Capture the cell that displays the provided text and extract its (x, y) central coordinate. 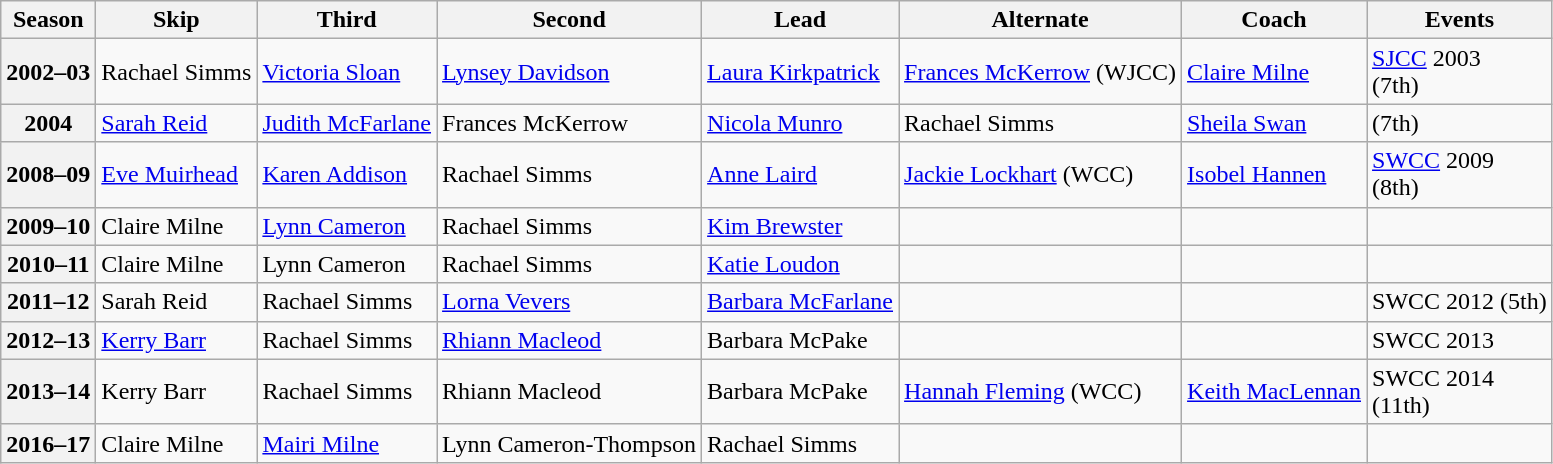
Skip (176, 20)
2009–10 (48, 226)
Coach (1274, 20)
SWCC 2012 (5th) (1460, 302)
Frances McKerrow (570, 123)
2016–17 (48, 443)
SWCC 2014 (11th) (1460, 392)
SWCC 2013 (1460, 340)
Judith McFarlane (347, 123)
Second (570, 20)
Victoria Sloan (347, 72)
Mairi Milne (347, 443)
Eve Muirhead (176, 174)
Events (1460, 20)
Isobel Hannen (1274, 174)
SWCC 2009 (8th) (1460, 174)
Sheila Swan (1274, 123)
Lynn Cameron-Thompson (570, 443)
Lynsey Davidson (570, 72)
Lorna Vevers (570, 302)
Alternate (1040, 20)
Lead (800, 20)
2002–03 (48, 72)
2010–11 (48, 264)
Jackie Lockhart (WCC) (1040, 174)
Hannah Fleming (WCC) (1040, 392)
Third (347, 20)
2012–13 (48, 340)
Katie Loudon (800, 264)
2004 (48, 123)
Kim Brewster (800, 226)
2008–09 (48, 174)
2013–14 (48, 392)
2011–12 (48, 302)
Barbara McFarlane (800, 302)
Season (48, 20)
Anne Laird (800, 174)
Nicola Munro (800, 123)
SJCC 2003 (7th) (1460, 72)
Karen Addison (347, 174)
Laura Kirkpatrick (800, 72)
Keith MacLennan (1274, 392)
Frances McKerrow (WJCC) (1040, 72)
(7th) (1460, 123)
